Extract the (X, Y) coordinate from the center of the cell holding the provided text.  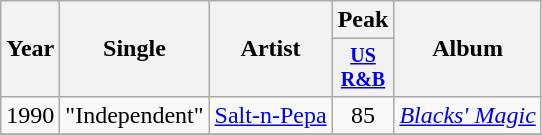
Single (134, 49)
"Independent" (134, 115)
Artist (270, 49)
USR&B (363, 68)
Year (30, 49)
Salt-n-Pepa (270, 115)
Album (468, 49)
Blacks' Magic (468, 115)
85 (363, 115)
1990 (30, 115)
Peak (363, 20)
